Output the [x, y] coordinate of the center of the cell containing the given text.  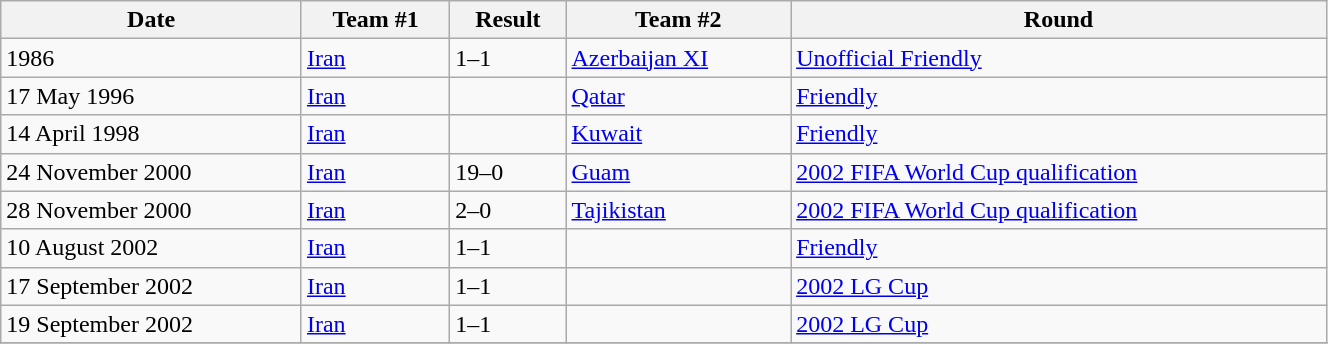
Date [152, 20]
10 August 2002 [152, 248]
19 September 2002 [152, 324]
Unofficial Friendly [1059, 58]
1986 [152, 58]
Tajikistan [678, 210]
Qatar [678, 96]
17 September 2002 [152, 286]
Kuwait [678, 134]
17 May 1996 [152, 96]
28 November 2000 [152, 210]
Round [1059, 20]
Team #2 [678, 20]
Guam [678, 172]
14 April 1998 [152, 134]
19–0 [508, 172]
Team #1 [375, 20]
24 November 2000 [152, 172]
Azerbaijan XI [678, 58]
2–0 [508, 210]
Result [508, 20]
